Return the (x, y) coordinate for the center point of the cell that contains the specified text.  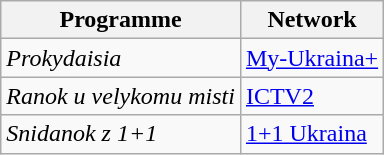
1+1 Ukraina (312, 134)
My-Ukraina+ (312, 58)
Snidanok z 1+1 (121, 134)
Programme (121, 20)
Prokydaisia (121, 58)
Ranok u velykomu misti (121, 96)
ICTV2 (312, 96)
Network (312, 20)
